Detect which cell encompasses the target text, then output its (X, Y) center coordinate. 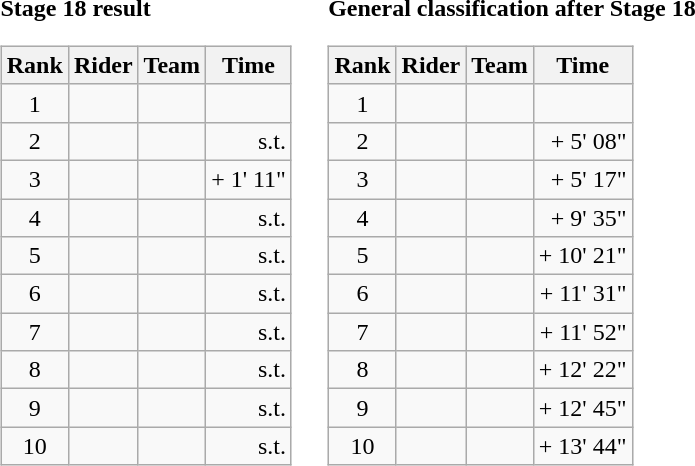
+ 1' 11" (249, 179)
+ 5' 17" (582, 179)
+ 11' 31" (582, 294)
+ 9' 35" (582, 217)
+ 5' 08" (582, 141)
+ 10' 21" (582, 256)
+ 12' 45" (582, 408)
+ 11' 52" (582, 332)
+ 13' 44" (582, 446)
+ 12' 22" (582, 370)
